Provide the (x, y) coordinate of the cell's center where the given text is located.  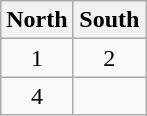
2 (109, 58)
North (37, 20)
South (109, 20)
1 (37, 58)
4 (37, 96)
